Output the (x, y) coordinate of the center of the cell containing the given text.  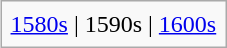
1580s | 1590s | 1600s (114, 24)
